Scan for the cell matching the given text and deliver its [x, y] coordinate at center. 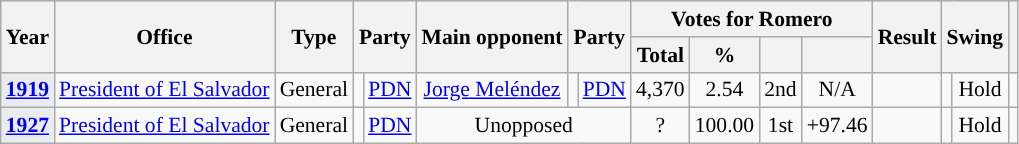
+97.46 [838, 126]
2.54 [724, 90]
1919 [28, 90]
Unopposed [524, 126]
2nd [780, 90]
Type [314, 36]
? [660, 126]
4,370 [660, 90]
N/A [838, 90]
Total [660, 55]
Year [28, 36]
Result [908, 36]
Main opponent [492, 36]
Swing [976, 36]
1927 [28, 126]
Votes for Romero [752, 19]
Jorge Meléndez [492, 90]
% [724, 55]
Office [164, 36]
100.00 [724, 126]
1st [780, 126]
